Detect which cell encompasses the target text, then output its (x, y) center coordinate. 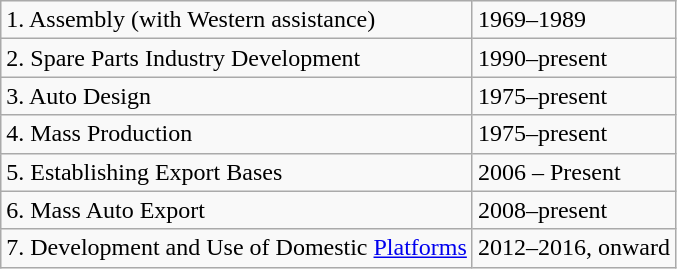
2. Spare Parts Industry Development (237, 58)
1969–1989 (574, 20)
7. Development and Use of Domestic Platforms (237, 248)
2008–present (574, 210)
6. Mass Auto Export (237, 210)
5. Establishing Export Bases (237, 172)
1. Assembly (with Western assistance) (237, 20)
4. Mass Production (237, 134)
2012–2016, onward (574, 248)
1990–present (574, 58)
3. Auto Design (237, 96)
2006 – Present (574, 172)
